Return the (X, Y) coordinate for the center point of the cell that contains the specified text.  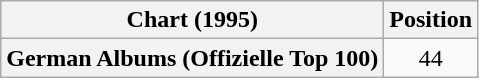
Chart (1995) (192, 20)
44 (431, 58)
Position (431, 20)
German Albums (Offizielle Top 100) (192, 58)
